Scan for the cell matching the given text and deliver its (x, y) coordinate at center. 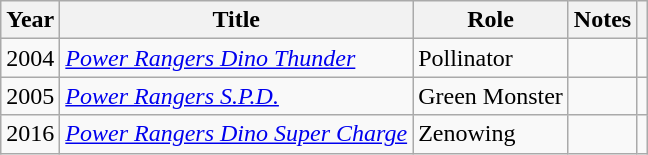
Zenowing (491, 134)
Role (491, 20)
2004 (30, 58)
2005 (30, 96)
Year (30, 20)
Pollinator (491, 58)
Power Rangers Dino Thunder (236, 58)
Notes (602, 20)
Power Rangers S.P.D. (236, 96)
Title (236, 20)
Green Monster (491, 96)
2016 (30, 134)
Power Rangers Dino Super Charge (236, 134)
